Output the (X, Y) coordinate of the center of the cell containing the given text.  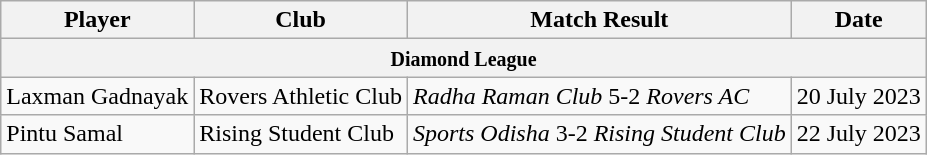
20 July 2023 (858, 96)
Rovers Athletic Club (301, 96)
22 July 2023 (858, 134)
Laxman Gadnayak (98, 96)
Date (858, 20)
Player (98, 20)
Match Result (599, 20)
Pintu Samal (98, 134)
Club (301, 20)
Radha Raman Club 5-2 Rovers AC (599, 96)
Diamond League (464, 58)
Sports Odisha 3-2 Rising Student Club (599, 134)
Rising Student Club (301, 134)
